Detect which cell encompasses the target text, then output its [X, Y] center coordinate. 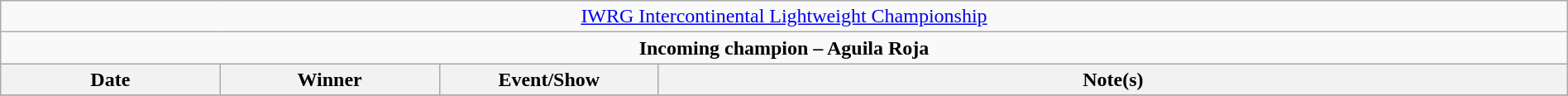
Event/Show [549, 79]
Incoming champion – Aguila Roja [784, 48]
Date [111, 79]
Winner [329, 79]
IWRG Intercontinental Lightweight Championship [784, 17]
Note(s) [1113, 79]
